Find where the given text appears and provide that cell's center as (x, y) coordinate. 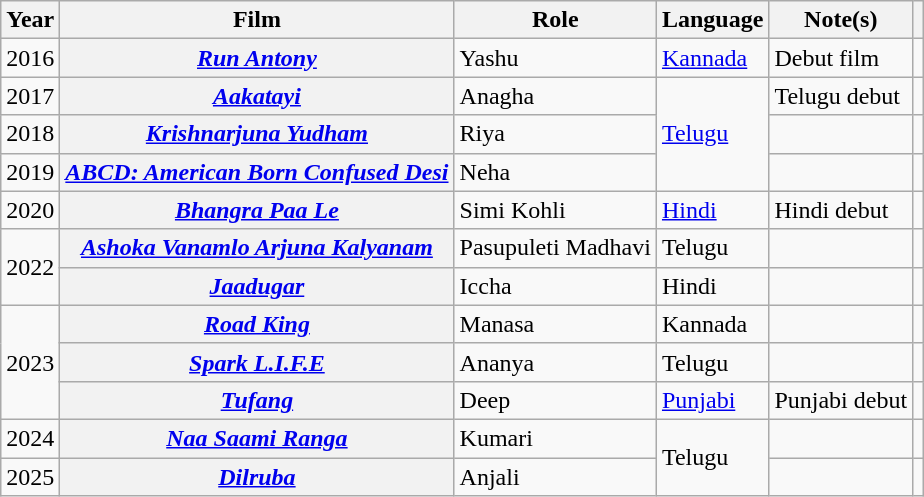
Road King (257, 324)
2023 (30, 362)
2022 (30, 267)
Aakatayi (257, 96)
Krishnarjuna Yudham (257, 134)
2016 (30, 58)
Dilruba (257, 477)
Hindi debut (841, 210)
Tufang (257, 400)
Yashu (555, 58)
Anjali (555, 477)
Pasupuleti Madhavi (555, 248)
Bhangra Paa Le (257, 210)
Manasa (555, 324)
Simi Kohli (555, 210)
ABCD: American Born Confused Desi (257, 172)
Role (555, 20)
Film (257, 20)
Ananya (555, 362)
Run Antony (257, 58)
Ashoka Vanamlo Arjuna Kalyanam (257, 248)
Punjabi (712, 400)
Punjabi debut (841, 400)
Jaadugar (257, 286)
2017 (30, 96)
Naa Saami Ranga (257, 438)
Deep (555, 400)
Year (30, 20)
Iccha (555, 286)
Spark L.I.F.E (257, 362)
Anagha (555, 96)
Riya (555, 134)
2024 (30, 438)
2019 (30, 172)
Kumari (555, 438)
Neha (555, 172)
2018 (30, 134)
2020 (30, 210)
Debut film (841, 58)
Note(s) (841, 20)
Telugu debut (841, 96)
Language (712, 20)
2025 (30, 477)
